Extract the (X, Y) coordinate from the center of the cell holding the provided text.  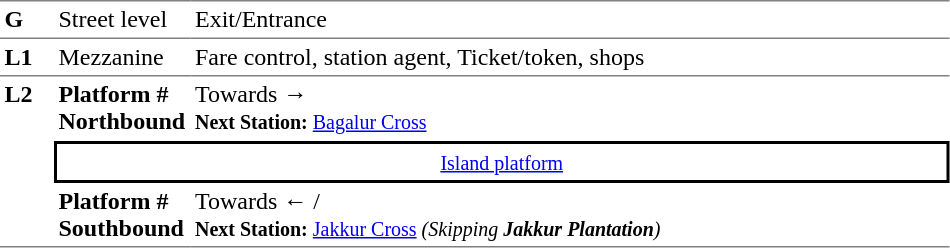
L1 (27, 58)
Street level (122, 20)
Platform #Southbound (122, 215)
L2 (27, 162)
Towards → Next Station: Bagalur Cross (570, 108)
Fare control, station agent, Ticket/token, shops (570, 58)
G (27, 20)
Platform #Northbound (122, 108)
Mezzanine (122, 58)
Towards ← / Next Station: Jakkur Cross (Skipping Jakkur Plantation) (570, 215)
Island platform (502, 162)
Exit/Entrance (570, 20)
